Capture the cell that displays the provided text and extract its (X, Y) central coordinate. 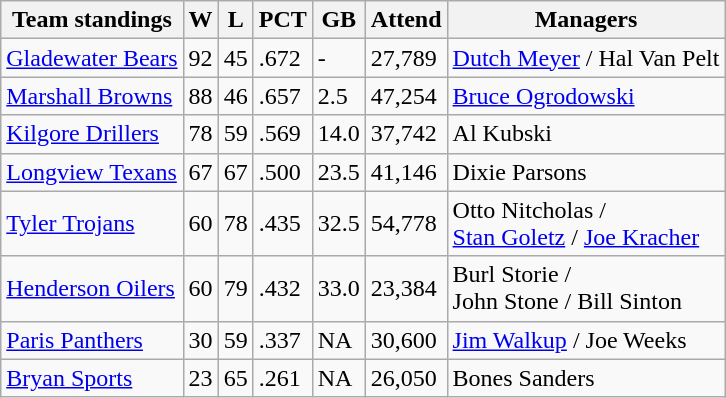
.337 (282, 340)
Attend (406, 20)
.261 (282, 378)
32.5 (338, 224)
33.0 (338, 288)
Longview Texans (92, 172)
- (338, 58)
Managers (586, 20)
2.5 (338, 96)
14.0 (338, 134)
54,778 (406, 224)
23 (200, 378)
Otto Nitcholas / Stan Goletz / Joe Kracher (586, 224)
GB (338, 20)
Paris Panthers (92, 340)
Gladewater Bears (92, 58)
Al Kubski (586, 134)
37,742 (406, 134)
Bones Sanders (586, 378)
.435 (282, 224)
Bruce Ogrodowski (586, 96)
79 (236, 288)
45 (236, 58)
.672 (282, 58)
Tyler Trojans (92, 224)
92 (200, 58)
47,254 (406, 96)
23,384 (406, 288)
W (200, 20)
88 (200, 96)
.569 (282, 134)
Team standings (92, 20)
Kilgore Drillers (92, 134)
30,600 (406, 340)
Burl Storie / John Stone / Bill Sinton (586, 288)
27,789 (406, 58)
Bryan Sports (92, 378)
23.5 (338, 172)
41,146 (406, 172)
26,050 (406, 378)
.657 (282, 96)
.432 (282, 288)
PCT (282, 20)
Marshall Browns (92, 96)
Dutch Meyer / Hal Van Pelt (586, 58)
30 (200, 340)
Henderson Oilers (92, 288)
.500 (282, 172)
Dixie Parsons (586, 172)
L (236, 20)
65 (236, 378)
46 (236, 96)
Jim Walkup / Joe Weeks (586, 340)
